Provide the (X, Y) coordinate of the cell's center where the given text is located.  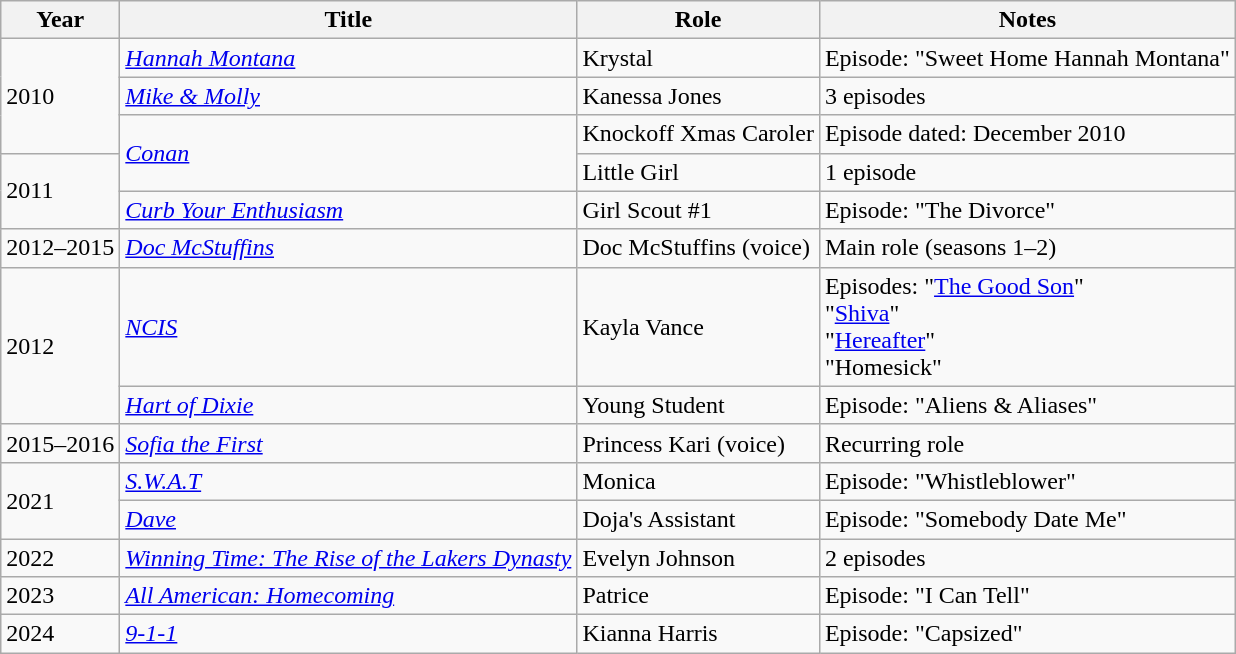
Monica (698, 481)
Kanessa Jones (698, 96)
2 episodes (1027, 557)
Knockoff Xmas Caroler (698, 134)
3 episodes (1027, 96)
Year (60, 20)
Young Student (698, 405)
2022 (60, 557)
1 episode (1027, 172)
Episode: "I Can Tell" (1027, 596)
Episode: "Capsized" (1027, 634)
Patrice (698, 596)
Doja's Assistant (698, 519)
Winning Time: The Rise of the Lakers Dynasty (348, 557)
Evelyn Johnson (698, 557)
Episodes: "The Good Son""Shiva""Hereafter""Homesick" (1027, 326)
Krystal (698, 58)
Main role (seasons 1–2) (1027, 248)
2021 (60, 500)
Hannah Montana (348, 58)
9-1-1 (348, 634)
Kianna Harris (698, 634)
Hart of Dixie (348, 405)
Mike & Molly (348, 96)
Notes (1027, 20)
2012–2015 (60, 248)
Role (698, 20)
Sofia the First (348, 443)
Girl Scout #1 (698, 210)
2012 (60, 346)
2010 (60, 96)
2024 (60, 634)
Curb Your Enthusiasm (348, 210)
Dave (348, 519)
2011 (60, 191)
2015–2016 (60, 443)
Princess Kari (voice) (698, 443)
Episode: "Sweet Home Hannah Montana" (1027, 58)
Title (348, 20)
Recurring role (1027, 443)
Little Girl (698, 172)
Kayla Vance (698, 326)
Episode: "Whistleblower" (1027, 481)
Episode: "Aliens & Aliases" (1027, 405)
All American: Homecoming (348, 596)
2023 (60, 596)
Conan (348, 153)
Episode dated: December 2010 (1027, 134)
Doc McStuffins (voice) (698, 248)
Episode: "The Divorce" (1027, 210)
Episode: "Somebody Date Me" (1027, 519)
S.W.A.T (348, 481)
Doc McStuffins (348, 248)
NCIS (348, 326)
